Determine the [X, Y] coordinate at the center of the cell enclosing the given text.  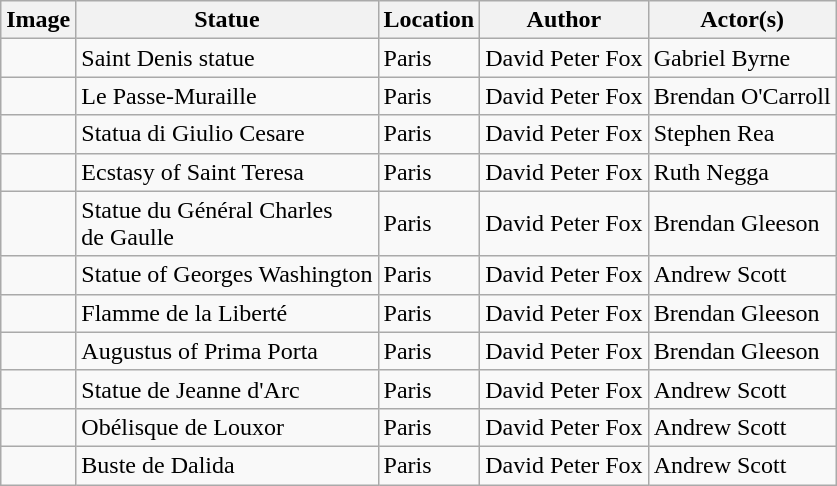
Statua di Giulio Cesare [227, 134]
Location [429, 20]
Flamme de la Liberté [227, 313]
Actor(s) [742, 20]
Statue [227, 20]
Statue du Général Charlesde Gaulle [227, 224]
Le Passe-Muraille [227, 96]
Stephen Rea [742, 134]
Image [38, 20]
Ruth Negga [742, 172]
Buste de Dalida [227, 465]
Obélisque de Louxor [227, 427]
Statue de Jeanne d'Arc [227, 389]
Gabriel Byrne [742, 58]
Statue of Georges Washington [227, 275]
Augustus of Prima Porta [227, 351]
Brendan O'Carroll [742, 96]
Saint Denis statue [227, 58]
Ecstasy of Saint Teresa [227, 172]
Author [564, 20]
